Find where the given text appears and provide that cell's center as (x, y) coordinate. 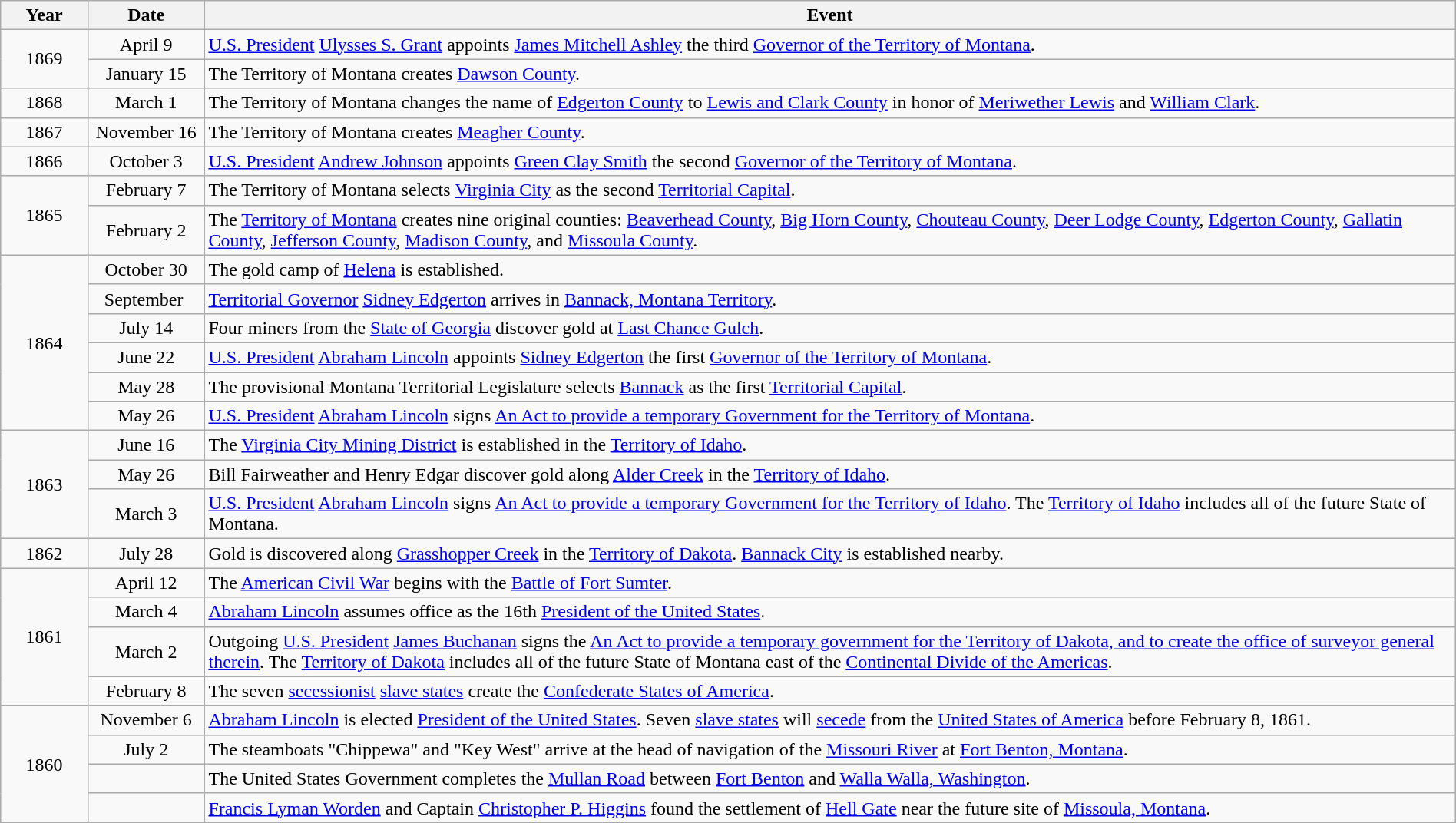
1864 (45, 342)
February 7 (146, 190)
The Territory of Montana selects Virginia City as the second Territorial Capital. (829, 190)
March 4 (146, 612)
May 28 (146, 386)
Francis Lyman Worden and Captain Christopher P. Higgins found the settlement of Hell Gate near the future site of Missoula, Montana. (829, 808)
July 14 (146, 328)
U.S. President Andrew Johnson appoints Green Clay Smith the second Governor of the Territory of Montana. (829, 161)
January 15 (146, 74)
March 2 (146, 651)
Year (45, 15)
July 2 (146, 749)
Date (146, 15)
1860 (45, 764)
March 1 (146, 103)
1862 (45, 554)
U.S. President Ulysses S. Grant appoints James Mitchell Ashley the third Governor of the Territory of Montana. (829, 45)
1861 (45, 637)
November 6 (146, 720)
July 28 (146, 554)
1867 (45, 132)
Bill Fairweather and Henry Edgar discover gold along Alder Creek in the Territory of Idaho. (829, 474)
November 16 (146, 132)
1865 (45, 215)
February 8 (146, 691)
1869 (45, 59)
U.S. President Abraham Lincoln signs An Act to provide a temporary Government for the Territory of Montana. (829, 416)
October 3 (146, 161)
The Territory of Montana creates Dawson County. (829, 74)
The Territory of Montana creates Meagher County. (829, 132)
1863 (45, 485)
April 9 (146, 45)
The American Civil War begins with the Battle of Fort Sumter. (829, 583)
Event (829, 15)
1868 (45, 103)
April 12 (146, 583)
The Virginia City Mining District is established in the Territory of Idaho. (829, 445)
Territorial Governor Sidney Edgerton arrives in Bannack, Montana Territory. (829, 299)
The steamboats "Chippewa" and "Key West" arrive at the head of navigation of the Missouri River at Fort Benton, Montana. (829, 749)
Four miners from the State of Georgia discover gold at Last Chance Gulch. (829, 328)
The Territory of Montana changes the name of Edgerton County to Lewis and Clark County in honor of Meriwether Lewis and William Clark. (829, 103)
The seven secessionist slave states create the Confederate States of America. (829, 691)
October 30 (146, 269)
Gold is discovered along Grasshopper Creek in the Territory of Dakota. Bannack City is established nearby. (829, 554)
February 2 (146, 230)
1866 (45, 161)
U.S. President Abraham Lincoln appoints Sidney Edgerton the first Governor of the Territory of Montana. (829, 357)
The provisional Montana Territorial Legislature selects Bannack as the first Territorial Capital. (829, 386)
The United States Government completes the Mullan Road between Fort Benton and Walla Walla, Washington. (829, 778)
June 22 (146, 357)
September (146, 299)
Abraham Lincoln is elected President of the United States. Seven slave states will secede from the United States of America before February 8, 1861. (829, 720)
The gold camp of Helena is established. (829, 269)
June 16 (146, 445)
Abraham Lincoln assumes office as the 16th President of the United States. (829, 612)
March 3 (146, 514)
